Find where the given text appears and provide that cell's center as (x, y) coordinate. 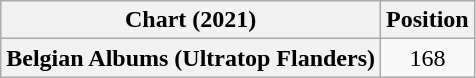
Chart (2021) (191, 20)
Belgian Albums (Ultratop Flanders) (191, 58)
168 (428, 58)
Position (428, 20)
